Extract the [x, y] coordinate from the center of the cell holding the provided text.  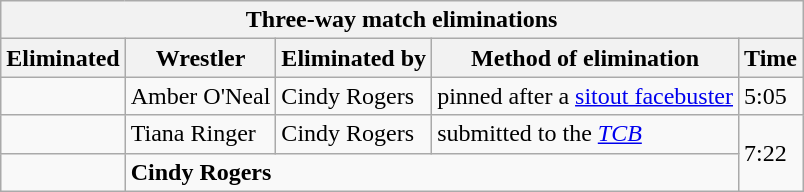
submitted to the TCB [586, 134]
7:22 [771, 153]
pinned after a sitout facebuster [586, 96]
5:05 [771, 96]
Wrestler [200, 58]
Time [771, 58]
Three-way match eliminations [402, 20]
Eliminated by [354, 58]
Method of elimination [586, 58]
Tiana Ringer [200, 134]
Eliminated [63, 58]
Amber O'Neal [200, 96]
